Search for the cell housing the specified text and yield its (X, Y) center coordinate. 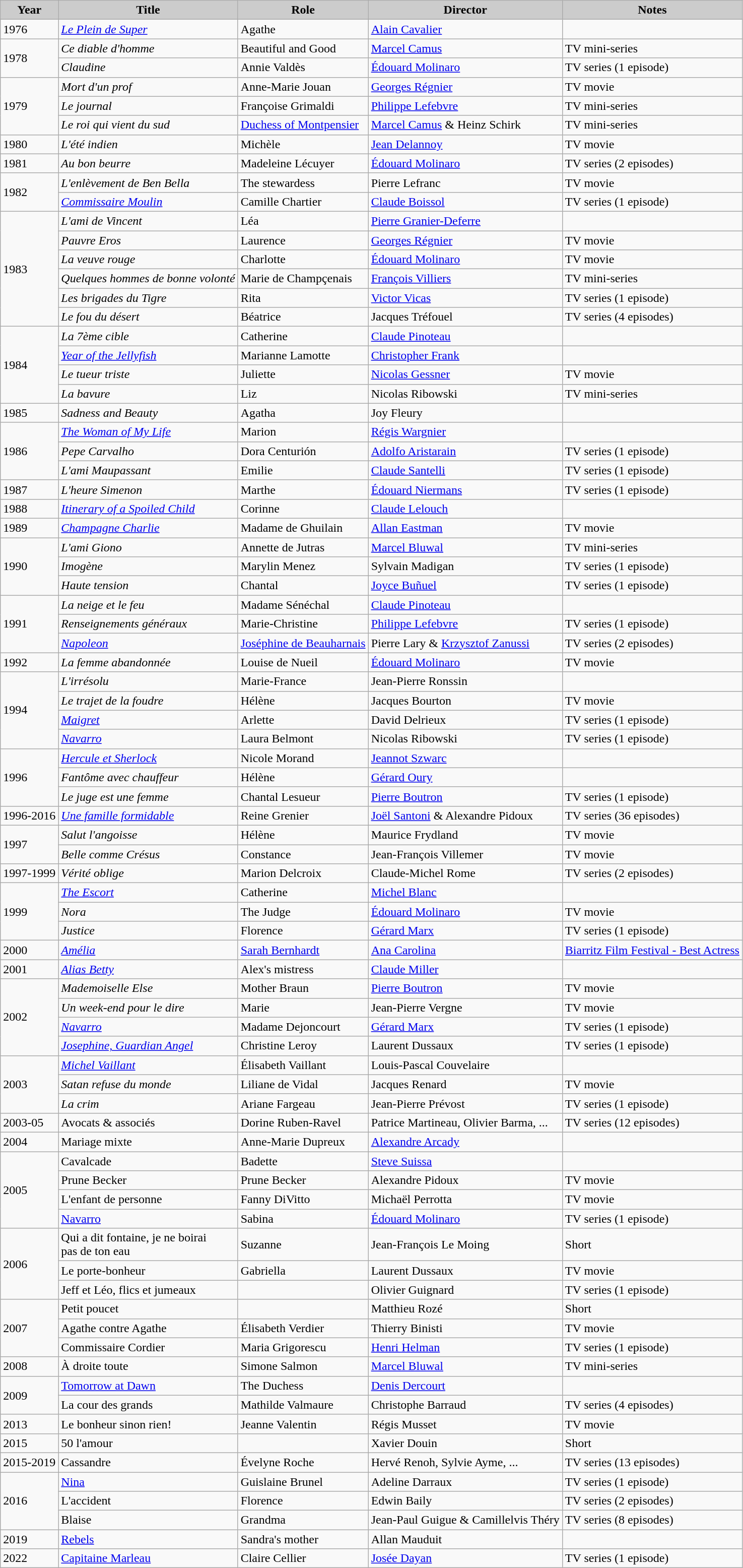
Michel Blanc (465, 893)
Agathe (303, 29)
Qui a dit fontaine, je ne boirai pas de ton eau (148, 1245)
Marie-Christine (303, 624)
1996-2016 (29, 816)
1989 (29, 528)
Sandra's mother (303, 1539)
Maurice Frydland (465, 835)
TV series (36 episodes) (652, 816)
Dora Centurión (303, 451)
Renseignements généraux (148, 624)
The Escort (148, 893)
Haute tension (148, 586)
Liz (303, 394)
2002 (29, 1017)
Christophe Barraud (465, 1405)
1985 (29, 413)
Gabriella (303, 1271)
2008 (29, 1366)
TV series (13 episodes) (652, 1462)
2022 (29, 1558)
Cassandre (148, 1462)
Year of the Jellyfish (148, 355)
Marianne Lamotte (303, 355)
Capitaine Marleau (148, 1558)
Marie-France (303, 681)
Pepe Carvalho (148, 451)
Sylvain Madigan (465, 567)
Rita (303, 298)
Mother Braun (303, 988)
Maigret (148, 720)
The stewardess (303, 182)
Nina (148, 1481)
Marion (303, 432)
Claudine (148, 68)
1984 (29, 365)
La 7ème cible (148, 336)
Title (148, 10)
Hercule et Sherlock (148, 758)
Madame de Ghuilain (303, 528)
Thierry Binisti (465, 1328)
50 l'amour (148, 1443)
1994 (29, 710)
La femme abandonnée (148, 662)
Adeline Darraux (465, 1481)
Matthieu Rozé (465, 1309)
Fantôme avec chauffeur (148, 777)
Amélia (148, 950)
1990 (29, 566)
1981 (29, 163)
Alexandre Pidoux (465, 1180)
1999 (29, 912)
Anne-Marie Jouan (303, 87)
2005 (29, 1189)
Adolfo Aristarain (465, 451)
Alain Cavalier (465, 29)
L'été indien (148, 144)
Pauvre Eros (148, 240)
Gérard Oury (465, 777)
2015 (29, 1443)
Joséphine de Beauharnais (303, 643)
La veuve rouge (148, 260)
La bavure (148, 394)
2019 (29, 1539)
Évelyne Roche (303, 1462)
Le trajet de la foudre (148, 701)
2003-05 (29, 1122)
L'accident (148, 1501)
Le roi qui vient du sud (148, 125)
Sabina (303, 1219)
Le tueur triste (148, 374)
Mademoiselle Else (148, 988)
Denis Dercourt (465, 1386)
Nicolas Gessner (465, 374)
Edwin Baily (465, 1501)
Michaël Perrotta (465, 1200)
Le journal (148, 106)
Béatrice (303, 317)
Les brigades du Tigre (148, 298)
Laurence (303, 240)
Mort d'un prof (148, 87)
1997-1999 (29, 873)
Vérité oblige (148, 873)
Steve Suissa (465, 1161)
Alex's mistress (303, 969)
2013 (29, 1424)
Marion Delcroix (303, 873)
Marcel Camus & Heinz Schirk (465, 125)
Françoise Grimaldi (303, 106)
Michèle (303, 144)
Le porte-bonheur (148, 1271)
1978 (29, 58)
1983 (29, 269)
Jacques Renard (465, 1084)
L'ami Maupassant (148, 470)
L'enfant de personne (148, 1200)
Arlette (303, 720)
Salut l'angoisse (148, 835)
Imogène (148, 567)
Maria Grigorescu (303, 1347)
Marie (303, 1008)
1987 (29, 489)
Petit poucet (148, 1309)
2003 (29, 1084)
L'enlèvement de Ben Bella (148, 182)
Pierre Lefranc (465, 182)
Constance (303, 854)
Madame Dejoncourt (303, 1027)
Jean-Paul Guigue & Camillelvis Théry (465, 1520)
Christine Leroy (303, 1046)
Simone Salmon (303, 1366)
Victor Vicas (465, 298)
Anne-Marie Dupreux (303, 1142)
La neige et le feu (148, 605)
1988 (29, 509)
Joël Santoni & Alexandre Pidoux (465, 816)
1982 (29, 192)
Nicole Morand (303, 758)
Christopher Frank (465, 355)
Suzanne (303, 1245)
Sarah Bernhardt (303, 950)
Ce diable d'homme (148, 48)
Jean-Pierre Prévost (465, 1103)
Le fou du désert (148, 317)
Madeleine Lécuyer (303, 163)
Un week-end pour le dire (148, 1008)
Reine Grenier (303, 816)
La cour des grands (148, 1405)
Notes (652, 10)
Marylin Menez (303, 567)
Director (465, 10)
Quelques hommes de bonne volonté (148, 279)
1991 (29, 624)
Nora (148, 912)
Justice (148, 931)
Cavalcade (148, 1161)
TV series (12 episodes) (652, 1122)
Annette de Jutras (303, 547)
Biarritz Film Festival - Best Actress (652, 950)
Le Plein de Super (148, 29)
Patrice Martineau, Olivier Barma, ... (465, 1122)
À droite toute (148, 1366)
Claude Lelouch (465, 509)
Claude-Michel Rome (465, 873)
L'irrésolu (148, 681)
Élisabeth Verdier (303, 1328)
Sadness and Beauty (148, 413)
Alias Betty (148, 969)
Jacques Tréfouel (465, 317)
Hervé Renoh, Sylvie Ayme, ... (465, 1462)
1996 (29, 777)
2004 (29, 1142)
The Woman of My Life (148, 432)
Au bon beurre (148, 163)
Ana Carolina (465, 950)
Louise de Nueil (303, 662)
Grandma (303, 1520)
Jean-Pierre Vergne (465, 1008)
Le bonheur sinon rien! (148, 1424)
Claude Boissol (465, 202)
Jeannot Szwarc (465, 758)
The Duchess (303, 1386)
Le juge est une femme (148, 796)
Commissaire Moulin (148, 202)
2006 (29, 1264)
2016 (29, 1500)
Xavier Douin (465, 1443)
TV series (8 episodes) (652, 1520)
Marie de Champçenais (303, 279)
Avocats & associés (148, 1122)
Juliette (303, 374)
Corinne (303, 509)
The Judge (303, 912)
Guislaine Brunel (303, 1481)
Rebels (148, 1539)
Itinerary of a Spoiled Child (148, 509)
2001 (29, 969)
Mathilde Valmaure (303, 1405)
Édouard Niermans (465, 489)
Pierre Granier-Deferre (465, 221)
Ariane Fargeau (303, 1103)
Beautiful and Good (303, 48)
Olivier Guignard (465, 1290)
Élisabeth Vaillant (303, 1065)
Agatha (303, 413)
1992 (29, 662)
Régis Wargnier (465, 432)
Jean-Pierre Ronssin (465, 681)
Alexandre Arcady (465, 1142)
Jean-François Villemer (465, 854)
Henri Helman (465, 1347)
Pierre Lary & Krzysztof Zanussi (465, 643)
Liliane de Vidal (303, 1084)
Belle comme Crésus (148, 854)
François Villiers (465, 279)
1997 (29, 844)
2015-2019 (29, 1462)
Allan Mauduit (465, 1539)
Chantal Lesueur (303, 796)
Charlotte (303, 260)
Camille Chartier (303, 202)
Dorine Ruben-Ravel (303, 1122)
Joyce Buñuel (465, 586)
Duchess of Montpensier (303, 125)
1976 (29, 29)
Laura Belmont (303, 739)
Jeff et Léo, flics et jumeaux (148, 1290)
Claude Miller (465, 969)
Badette (303, 1161)
Blaise (148, 1520)
Louis-Pascal Couvelaire (465, 1065)
2009 (29, 1395)
Fanny DiVitto (303, 1200)
Josée Dayan (465, 1558)
Jean Delannoy (465, 144)
Napoleon (148, 643)
Year (29, 10)
Claude Santelli (465, 470)
Emilie (303, 470)
Madame Sénéchal (303, 605)
Commissaire Cordier (148, 1347)
Jean-François Le Moing (465, 1245)
Annie Valdès (303, 68)
La crim (148, 1103)
Agathe contre Agathe (148, 1328)
Satan refuse du monde (148, 1084)
Tomorrow at Dawn (148, 1386)
Une famille formidable (148, 816)
Marcel Camus (465, 48)
L'heure Simenon (148, 489)
Mariage mixte (148, 1142)
1980 (29, 144)
Champagne Charlie (148, 528)
Josephine, Guardian Angel (148, 1046)
2007 (29, 1328)
1979 (29, 106)
1986 (29, 451)
Role (303, 10)
Jeanne Valentin (303, 1424)
Marthe (303, 489)
Chantal (303, 586)
Allan Eastman (465, 528)
Régis Musset (465, 1424)
David Delrieux (465, 720)
Michel Vaillant (148, 1065)
Jacques Bourton (465, 701)
Joy Fleury (465, 413)
Claire Cellier (303, 1558)
Léa (303, 221)
2000 (29, 950)
L'ami de Vincent (148, 221)
L'ami Giono (148, 547)
